For the text-containing cell, return its midpoint in [X, Y] coordinate format. 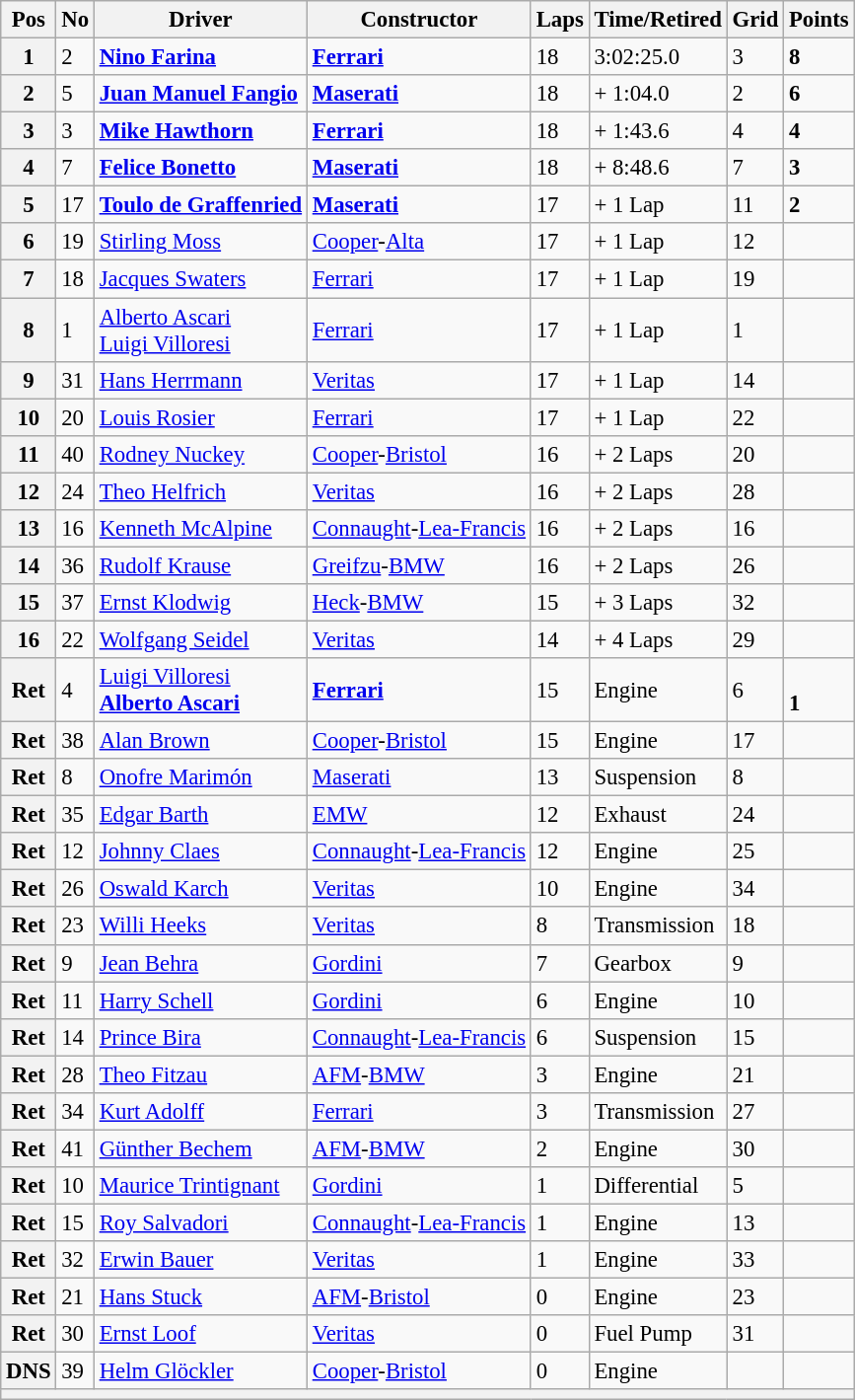
Ernst Loof [200, 1334]
33 [755, 1260]
27 [755, 1112]
29 [755, 639]
Günther Bechem [200, 1148]
Helm Glöckler [200, 1371]
+ 3 Laps [658, 603]
Maurice Trintignant [200, 1186]
Erwin Bauer [200, 1260]
Heck-BMW [418, 603]
25 [755, 851]
+ 1:43.6 [658, 131]
Pos [29, 20]
Juan Manuel Fangio [200, 94]
Differential [658, 1186]
Willi Heeks [200, 926]
Wolfgang Seidel [200, 639]
Roy Salvadori [200, 1222]
Stirling Moss [200, 242]
Alan Brown [200, 741]
Constructor [418, 20]
Felice Bonetto [200, 168]
Hans Stuck [200, 1297]
Prince Bira [200, 1037]
DNS [29, 1371]
Oswald Karch [200, 889]
Fuel Pump [658, 1334]
Kenneth McAlpine [200, 529]
Rudolf Krause [200, 565]
36 [75, 565]
Edgar Barth [200, 815]
Gearbox [658, 963]
Toulo de Graffenried [200, 205]
AFM-Bristol [418, 1297]
Driver [200, 20]
Mike Hawthorn [200, 131]
38 [75, 741]
3:02:25.0 [658, 57]
Laps [560, 20]
+ 1:04.0 [658, 94]
Jacques Swaters [200, 279]
Louis Rosier [200, 417]
Time/Retired [658, 20]
Jean Behra [200, 963]
Nino Farina [200, 57]
35 [75, 815]
Points [819, 20]
39 [75, 1371]
Kurt Adolff [200, 1112]
Greifzu-BMW [418, 565]
Johnny Claes [200, 851]
Alberto Ascari Luigi Villoresi [200, 330]
Exhaust [658, 815]
Grid [755, 20]
41 [75, 1148]
Theo Helfrich [200, 491]
Onofre Marimón [200, 777]
+ 8:48.6 [658, 168]
Theo Fitzau [200, 1074]
40 [75, 454]
Harry Schell [200, 1000]
37 [75, 603]
No [75, 20]
Rodney Nuckey [200, 454]
Ernst Klodwig [200, 603]
EMW [418, 815]
+ 4 Laps [658, 639]
Luigi Villoresi Alberto Ascari [200, 691]
Cooper-Alta [418, 242]
Hans Herrmann [200, 380]
